Search for the cell housing the specified text and yield its [x, y] center coordinate. 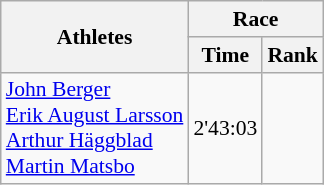
John BergerErik August LarssonArthur HäggbladMartin Matsbo [95, 128]
Time [225, 55]
Rank [292, 55]
Race [256, 19]
Athletes [95, 36]
2'43:03 [225, 128]
